For the text-containing cell, return its midpoint in [x, y] coordinate format. 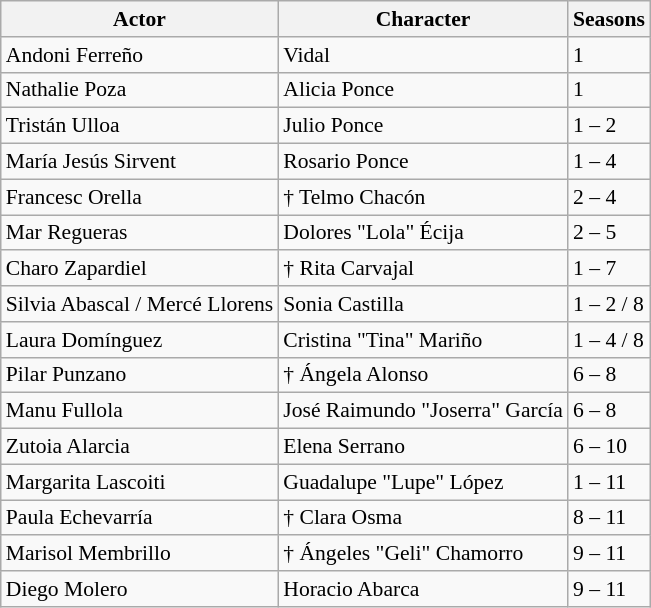
Laura Domínguez [140, 340]
6 – 10 [609, 447]
1 – 4 [609, 162]
Zutoia Alarcia [140, 447]
Francesc Orella [140, 197]
Seasons [609, 19]
José Raimundo "Joserra" García [423, 411]
Andoni Ferreño [140, 55]
Elena Serrano [423, 447]
1 – 7 [609, 269]
Margarita Lascoiti [140, 482]
Dolores "Lola" Écija [423, 233]
1 – 11 [609, 482]
2 – 5 [609, 233]
1 – 2 [609, 126]
Actor [140, 19]
Diego Molero [140, 589]
Silvia Abascal / Mercé Llorens [140, 304]
María Jesús Sirvent [140, 162]
Nathalie Poza [140, 90]
Horacio Abarca [423, 589]
Vidal [423, 55]
2 – 4 [609, 197]
Mar Regueras [140, 233]
1 – 2 / 8 [609, 304]
Character [423, 19]
Tristán Ulloa [140, 126]
Guadalupe "Lupe" López [423, 482]
Manu Fullola [140, 411]
† Clara Osma [423, 518]
Rosario Ponce [423, 162]
† Ángeles "Geli" Chamorro [423, 554]
Julio Ponce [423, 126]
Cristina "Tina" Mariño [423, 340]
Paula Echevarría [140, 518]
Alicia Ponce [423, 90]
Sonia Castilla [423, 304]
† Telmo Chacón [423, 197]
Pilar Punzano [140, 375]
1 – 4 / 8 [609, 340]
† Ángela Alonso [423, 375]
8 – 11 [609, 518]
Charo Zapardiel [140, 269]
† Rita Carvajal [423, 269]
Marisol Membrillo [140, 554]
